Return the (x, y) coordinate for the center point of the cell that contains the specified text.  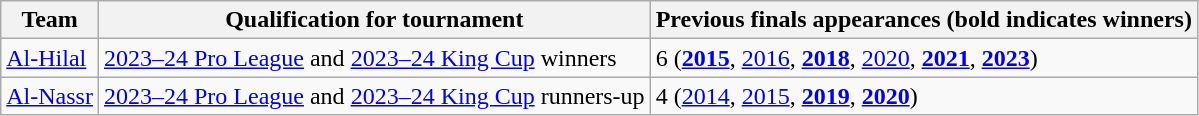
Qualification for tournament (374, 20)
2023–24 Pro League and 2023–24 King Cup runners-up (374, 96)
6 (2015, 2016, 2018, 2020, 2021, 2023) (924, 58)
Al-Hilal (50, 58)
Al-Nassr (50, 96)
Previous finals appearances (bold indicates winners) (924, 20)
Team (50, 20)
2023–24 Pro League and 2023–24 King Cup winners (374, 58)
4 (2014, 2015, 2019, 2020) (924, 96)
